Detect which cell encompasses the target text, then output its [X, Y] center coordinate. 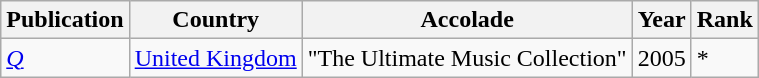
Accolade [467, 20]
Rank [724, 20]
Q [65, 58]
Country [216, 20]
United Kingdom [216, 58]
* [724, 58]
"The Ultimate Music Collection" [467, 58]
Year [662, 20]
Publication [65, 20]
2005 [662, 58]
